Find where the given text appears and provide that cell's center as [x, y] coordinate. 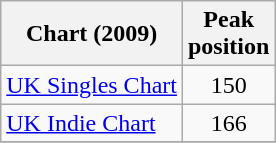
UK Indie Chart [92, 123]
Chart (2009) [92, 34]
150 [228, 85]
Peakposition [228, 34]
166 [228, 123]
UK Singles Chart [92, 85]
